From the cell containing the given text, extract its center point as [x, y] coordinate. 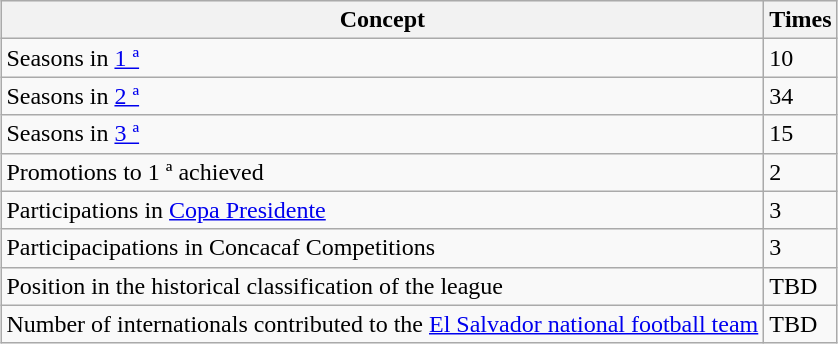
15 [800, 134]
Times [800, 20]
Participacipations in Concacaf Competitions [382, 248]
10 [800, 58]
Concept [382, 20]
Seasons in 3 ª [382, 134]
2 [800, 172]
34 [800, 96]
Seasons in 2 ª [382, 96]
Number of internationals contributed to the El Salvador national football team [382, 324]
Seasons in 1 ª [382, 58]
Position in the historical classification of the league [382, 286]
Participations in Copa Presidente [382, 210]
Promotions to 1 ª achieved [382, 172]
